Return [X, Y] of the center of cell containing provided text 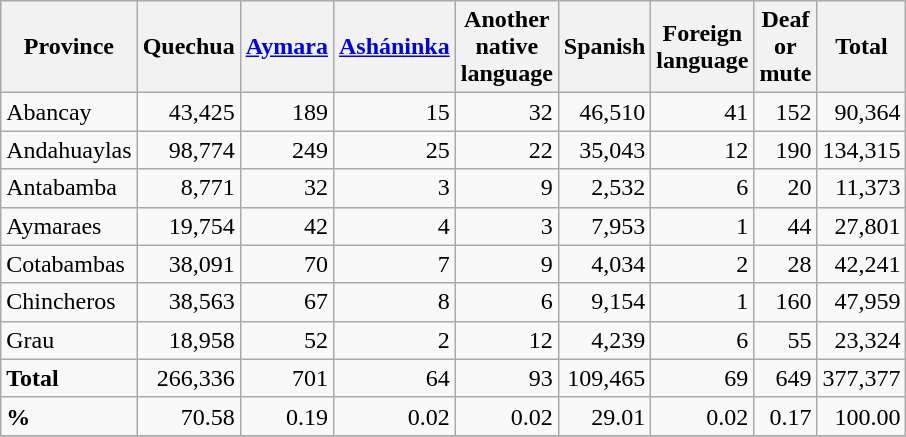
701 [286, 378]
20 [786, 188]
4,034 [604, 264]
377,377 [862, 378]
Another native language [506, 47]
8,771 [188, 188]
Chincheros [69, 302]
% [69, 416]
70.58 [188, 416]
52 [286, 340]
47,959 [862, 302]
7 [394, 264]
41 [702, 112]
70 [286, 264]
Province [69, 47]
Abancay [69, 112]
25 [394, 150]
190 [786, 150]
46,510 [604, 112]
152 [786, 112]
29.01 [604, 416]
7,953 [604, 226]
Antabamba [69, 188]
22 [506, 150]
Asháninka [394, 47]
249 [286, 150]
55 [786, 340]
Spanish [604, 47]
67 [286, 302]
93 [506, 378]
28 [786, 264]
23,324 [862, 340]
189 [286, 112]
35,043 [604, 150]
266,336 [188, 378]
19,754 [188, 226]
649 [786, 378]
90,364 [862, 112]
9,154 [604, 302]
0.19 [286, 416]
160 [786, 302]
18,958 [188, 340]
Cotabambas [69, 264]
11,373 [862, 188]
109,465 [604, 378]
42 [286, 226]
Quechua [188, 47]
0.17 [786, 416]
43,425 [188, 112]
134,315 [862, 150]
Andahuaylas [69, 150]
Grau [69, 340]
64 [394, 378]
42,241 [862, 264]
98,774 [188, 150]
44 [786, 226]
100.00 [862, 416]
69 [702, 378]
27,801 [862, 226]
38,091 [188, 264]
2,532 [604, 188]
8 [394, 302]
Deaf or mute [786, 47]
Foreign language [702, 47]
Aymaraes [69, 226]
Aymara [286, 47]
4 [394, 226]
15 [394, 112]
38,563 [188, 302]
4,239 [604, 340]
